Scan for the cell matching the given text and deliver its (x, y) coordinate at center. 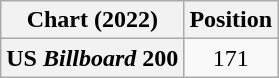
Position (231, 20)
Chart (2022) (92, 20)
171 (231, 58)
US Billboard 200 (92, 58)
